Provide the [X, Y] coordinate of the cell's center where the given text is located.  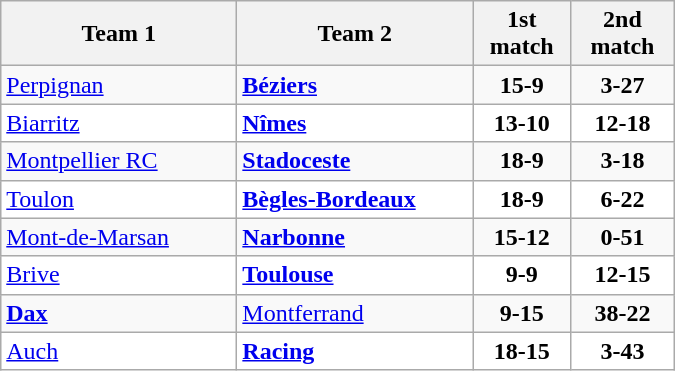
Mont-de-Marsan [119, 237]
Béziers [355, 85]
Nîmes [355, 123]
38-22 [623, 313]
0-51 [623, 237]
6-22 [623, 199]
3-43 [623, 351]
9-9 [522, 275]
9-15 [522, 313]
Bègles-Bordeaux [355, 199]
Team 2 [355, 34]
Toulon [119, 199]
13-10 [522, 123]
3-27 [623, 85]
Racing [355, 351]
12-15 [623, 275]
Narbonne [355, 237]
Montpellier RC [119, 161]
15-12 [522, 237]
Team 1 [119, 34]
Auch [119, 351]
15-9 [522, 85]
Stadoceste [355, 161]
Perpignan [119, 85]
Toulouse [355, 275]
1st match [522, 34]
Montferrand [355, 313]
2nd match [623, 34]
Dax [119, 313]
18-15 [522, 351]
12-18 [623, 123]
3-18 [623, 161]
Biarritz [119, 123]
Brive [119, 275]
